Extract the (x, y) coordinate from the center of the cell holding the provided text.  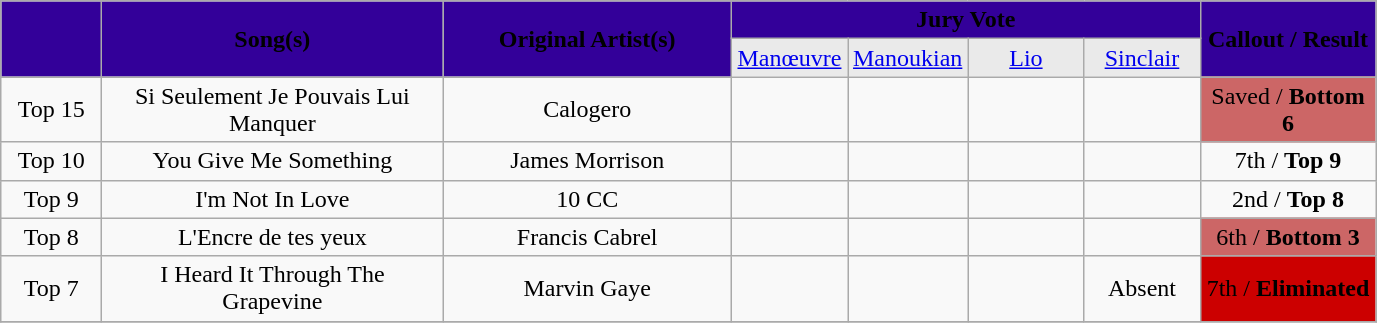
6th / Bottom 3 (1288, 237)
L'Encre de tes yeux (272, 237)
Top 8 (52, 237)
Manoukian (908, 58)
Jury Vote (966, 20)
10 CC (588, 199)
Francis Cabrel (588, 237)
7th / Top 9 (1288, 161)
Original Artist(s) (588, 39)
2nd / Top 8 (1288, 199)
Top 9 (52, 199)
Callout / Result (1288, 39)
Absent (1142, 288)
Song(s) (272, 39)
Sinclair (1142, 58)
I'm Not In Love (272, 199)
7th / Eliminated (1288, 288)
Manœuvre (789, 58)
You Give Me Something (272, 161)
Lio (1026, 58)
I Heard It Through The Grapevine (272, 288)
Top 15 (52, 110)
Calogero (588, 110)
Marvin Gaye (588, 288)
Top 7 (52, 288)
Top 10 (52, 161)
Si Seulement Je Pouvais Lui Manquer (272, 110)
Saved / Bottom 6 (1288, 110)
James Morrison (588, 161)
